Output the (X, Y) coordinate of the center of the cell containing the given text.  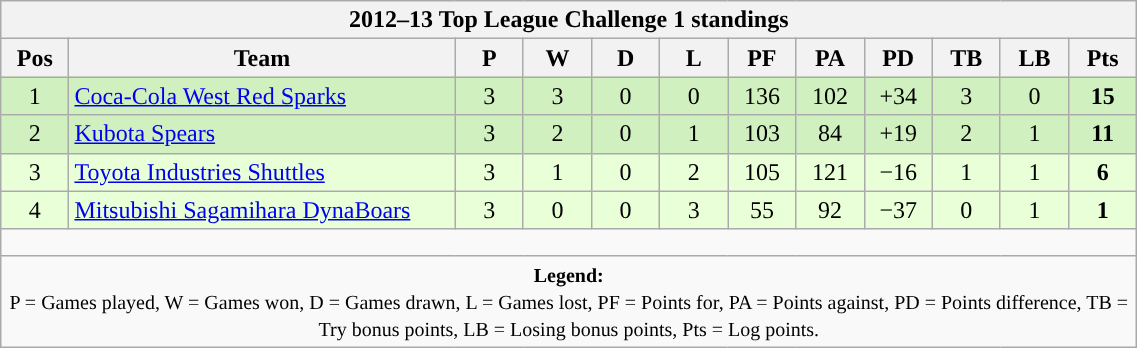
103 (762, 134)
−16 (898, 172)
P (489, 58)
TB (966, 58)
105 (762, 172)
PA (830, 58)
121 (830, 172)
+19 (898, 134)
L (694, 58)
+34 (898, 96)
Mitsubishi Sagamihara DynaBoars (262, 210)
Kubota Spears (262, 134)
15 (1103, 96)
D (625, 58)
92 (830, 210)
4 (35, 210)
−37 (898, 210)
55 (762, 210)
2012–13 Top League Challenge 1 standings (569, 20)
PD (898, 58)
Toyota Industries Shuttles (262, 172)
LB (1034, 58)
Pos (35, 58)
84 (830, 134)
6 (1103, 172)
Pts (1103, 58)
136 (762, 96)
Team (262, 58)
Coca-Cola West Red Sparks (262, 96)
11 (1103, 134)
W (557, 58)
PF (762, 58)
102 (830, 96)
